Provide the (X, Y) coordinate of the cell's center where the given text is located.  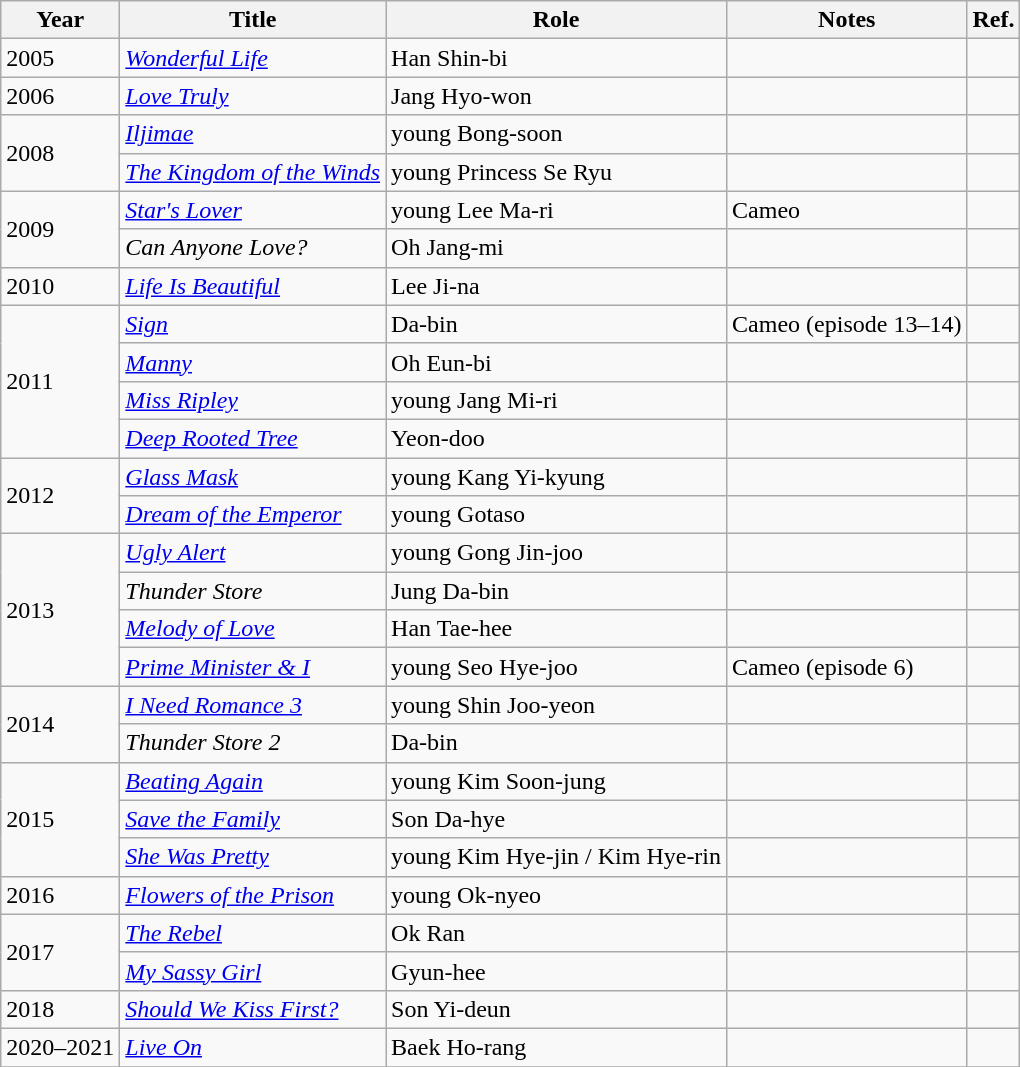
Oh Jang-mi (556, 248)
2020–2021 (60, 1047)
Love Truly (253, 96)
2006 (60, 96)
young Lee Ma-ri (556, 210)
Live On (253, 1047)
Role (556, 20)
2005 (60, 58)
2010 (60, 286)
young Kang Yi-kyung (556, 477)
Manny (253, 362)
Dream of the Emperor (253, 515)
Miss Ripley (253, 400)
2012 (60, 496)
Melody of Love (253, 629)
Thunder Store 2 (253, 743)
Iljimae (253, 134)
2017 (60, 952)
Son Yi-deun (556, 1009)
young Gotaso (556, 515)
2018 (60, 1009)
2016 (60, 895)
Deep Rooted Tree (253, 438)
young Kim Soon-jung (556, 781)
Gyun-hee (556, 971)
Year (60, 20)
2011 (60, 381)
Jung Da-bin (556, 591)
I Need Romance 3 (253, 705)
Glass Mask (253, 477)
Baek Ho-rang (556, 1047)
Han Tae-hee (556, 629)
She Was Pretty (253, 857)
young Bong-soon (556, 134)
young Ok-nyeo (556, 895)
Flowers of the Prison (253, 895)
2014 (60, 724)
Ref. (994, 20)
young Kim Hye-jin / Kim Hye-rin (556, 857)
Life Is Beautiful (253, 286)
Ugly Alert (253, 553)
Beating Again (253, 781)
Ok Ran (556, 933)
Cameo (847, 210)
The Rebel (253, 933)
young Gong Jin-joo (556, 553)
Sign (253, 324)
Lee Ji-na (556, 286)
2013 (60, 610)
Star's Lover (253, 210)
2008 (60, 153)
Yeon-doo (556, 438)
young Princess Se Ryu (556, 172)
Cameo (episode 13–14) (847, 324)
young Jang Mi-ri (556, 400)
Wonderful Life (253, 58)
2015 (60, 819)
Can Anyone Love? (253, 248)
Oh Eun-bi (556, 362)
2009 (60, 229)
Han Shin-bi (556, 58)
young Shin Joo-yeon (556, 705)
Should We Kiss First? (253, 1009)
Thunder Store (253, 591)
My Sassy Girl (253, 971)
Jang Hyo-won (556, 96)
Title (253, 20)
Notes (847, 20)
Prime Minister & I (253, 667)
The Kingdom of the Winds (253, 172)
Cameo (episode 6) (847, 667)
young Seo Hye-joo (556, 667)
Save the Family (253, 819)
Son Da-hye (556, 819)
